Identify which cell holds the provided text, then report its (X, Y) central coordinate. 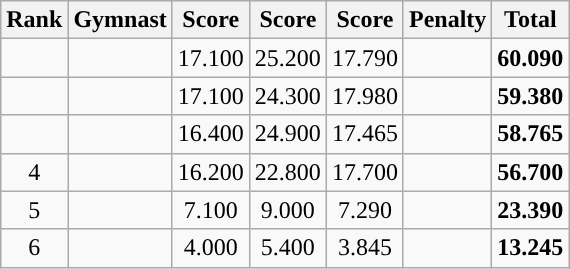
23.390 (530, 210)
22.800 (288, 172)
7.290 (364, 210)
17.700 (364, 172)
16.400 (210, 134)
58.765 (530, 134)
16.200 (210, 172)
17.790 (364, 58)
5.400 (288, 248)
59.380 (530, 96)
60.090 (530, 58)
6 (34, 248)
25.200 (288, 58)
3.845 (364, 248)
17.465 (364, 134)
24.300 (288, 96)
5 (34, 210)
7.100 (210, 210)
Total (530, 20)
9.000 (288, 210)
4 (34, 172)
4.000 (210, 248)
Rank (34, 20)
24.900 (288, 134)
13.245 (530, 248)
Penalty (447, 20)
56.700 (530, 172)
Gymnast (120, 20)
17.980 (364, 96)
